Output the (x, y) coordinate of the center of the cell containing the given text.  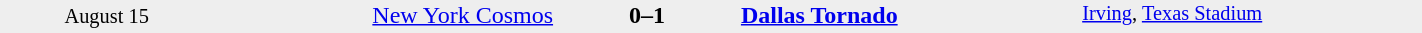
New York Cosmos (384, 15)
0–1 (648, 15)
Dallas Tornado (910, 15)
August 15 (106, 16)
Irving, Texas Stadium (1252, 16)
